Detect which cell encompasses the target text, then output its [X, Y] center coordinate. 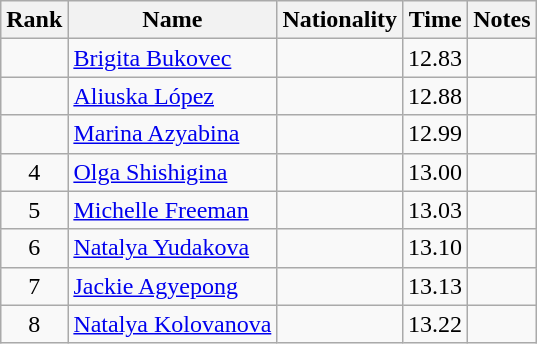
Nationality [340, 20]
Notes [502, 20]
Olga Shishigina [172, 172]
13.03 [436, 210]
4 [34, 172]
12.88 [436, 96]
Michelle Freeman [172, 210]
Marina Azyabina [172, 134]
13.00 [436, 172]
13.22 [436, 324]
Rank [34, 20]
13.13 [436, 286]
6 [34, 248]
Natalya Kolovanova [172, 324]
Name [172, 20]
13.10 [436, 248]
Natalya Yudakova [172, 248]
Time [436, 20]
7 [34, 286]
Aliuska López [172, 96]
8 [34, 324]
Jackie Agyepong [172, 286]
Brigita Bukovec [172, 58]
12.99 [436, 134]
12.83 [436, 58]
5 [34, 210]
